Determine the (X, Y) coordinate at the center of the cell enclosing the given text.  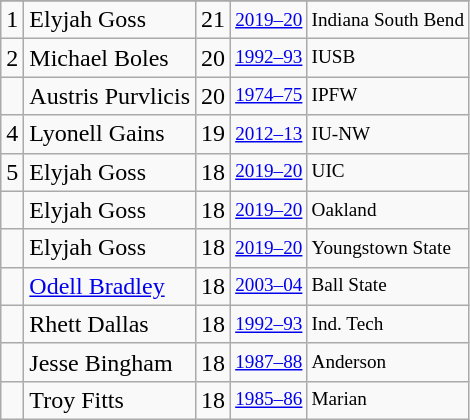
1974–75 (269, 96)
Jesse Bingham (110, 362)
Austris Purvlicis (110, 96)
2012–13 (269, 134)
2003–04 (269, 286)
21 (214, 20)
Rhett Dallas (110, 324)
IUSB (388, 58)
UIC (388, 172)
4 (12, 134)
2 (12, 58)
Indiana South Bend (388, 20)
Lyonell Gains (110, 134)
Marian (388, 400)
Ind. Tech (388, 324)
1987–88 (269, 362)
5 (12, 172)
1985–86 (269, 400)
Michael Boles (110, 58)
Anderson (388, 362)
Youngstown State (388, 248)
Troy Fitts (110, 400)
1 (12, 20)
Oakland (388, 210)
Ball State (388, 286)
Odell Bradley (110, 286)
IPFW (388, 96)
IU-NW (388, 134)
19 (214, 134)
